For the text-containing cell, return its midpoint in (x, y) coordinate format. 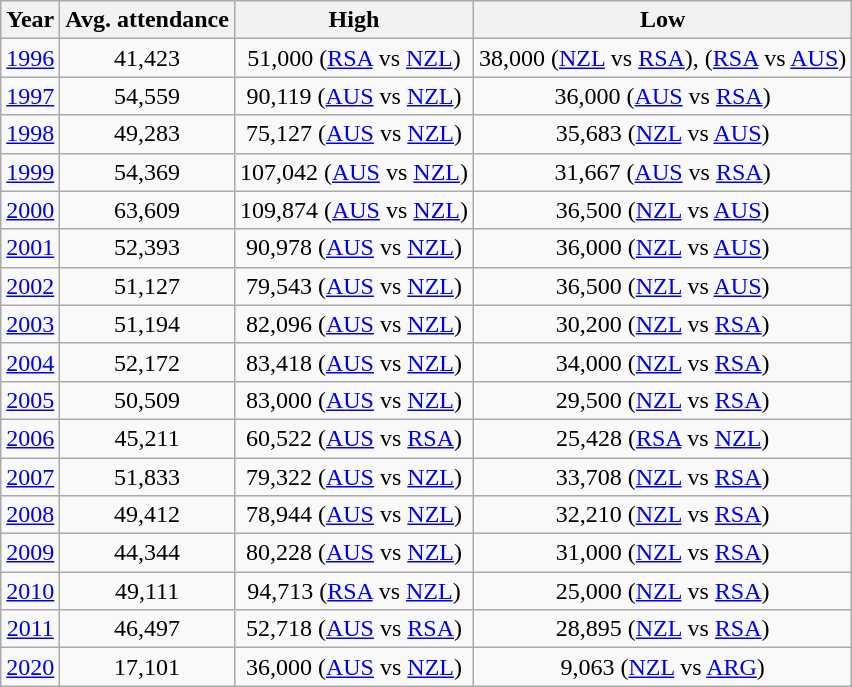
54,559 (148, 96)
31,667 (AUS vs RSA) (663, 172)
30,200 (NZL vs RSA) (663, 324)
107,042 (AUS vs NZL) (354, 172)
46,497 (148, 629)
49,412 (148, 515)
83,418 (AUS vs NZL) (354, 362)
35,683 (NZL vs AUS) (663, 134)
1996 (30, 58)
29,500 (NZL vs RSA) (663, 400)
2001 (30, 248)
94,713 (RSA vs NZL) (354, 591)
2000 (30, 210)
33,708 (NZL vs RSA) (663, 477)
25,428 (RSA vs NZL) (663, 438)
2011 (30, 629)
80,228 (AUS vs NZL) (354, 553)
63,609 (148, 210)
2009 (30, 553)
51,127 (148, 286)
79,543 (AUS vs NZL) (354, 286)
25,000 (NZL vs RSA) (663, 591)
79,322 (AUS vs NZL) (354, 477)
High (354, 20)
52,718 (AUS vs RSA) (354, 629)
109,874 (AUS vs NZL) (354, 210)
2010 (30, 591)
82,096 (AUS vs NZL) (354, 324)
9,063 (NZL vs ARG) (663, 667)
78,944 (AUS vs NZL) (354, 515)
90,978 (AUS vs NZL) (354, 248)
2004 (30, 362)
52,172 (148, 362)
38,000 (NZL vs RSA), (RSA vs AUS) (663, 58)
32,210 (NZL vs RSA) (663, 515)
Avg. attendance (148, 20)
51,194 (148, 324)
75,127 (AUS vs NZL) (354, 134)
31,000 (NZL vs RSA) (663, 553)
49,283 (148, 134)
83,000 (AUS vs NZL) (354, 400)
54,369 (148, 172)
Year (30, 20)
49,111 (148, 591)
2006 (30, 438)
Low (663, 20)
36,000 (AUS vs RSA) (663, 96)
1997 (30, 96)
36,000 (AUS vs NZL) (354, 667)
52,393 (148, 248)
28,895 (NZL vs RSA) (663, 629)
51,000 (RSA vs NZL) (354, 58)
17,101 (148, 667)
34,000 (NZL vs RSA) (663, 362)
36,000 (NZL vs AUS) (663, 248)
2005 (30, 400)
1998 (30, 134)
50,509 (148, 400)
51,833 (148, 477)
45,211 (148, 438)
2020 (30, 667)
90,119 (AUS vs NZL) (354, 96)
41,423 (148, 58)
60,522 (AUS vs RSA) (354, 438)
2008 (30, 515)
1999 (30, 172)
2007 (30, 477)
2003 (30, 324)
2002 (30, 286)
44,344 (148, 553)
